Determine the [x, y] coordinate at the center of the cell enclosing the given text.  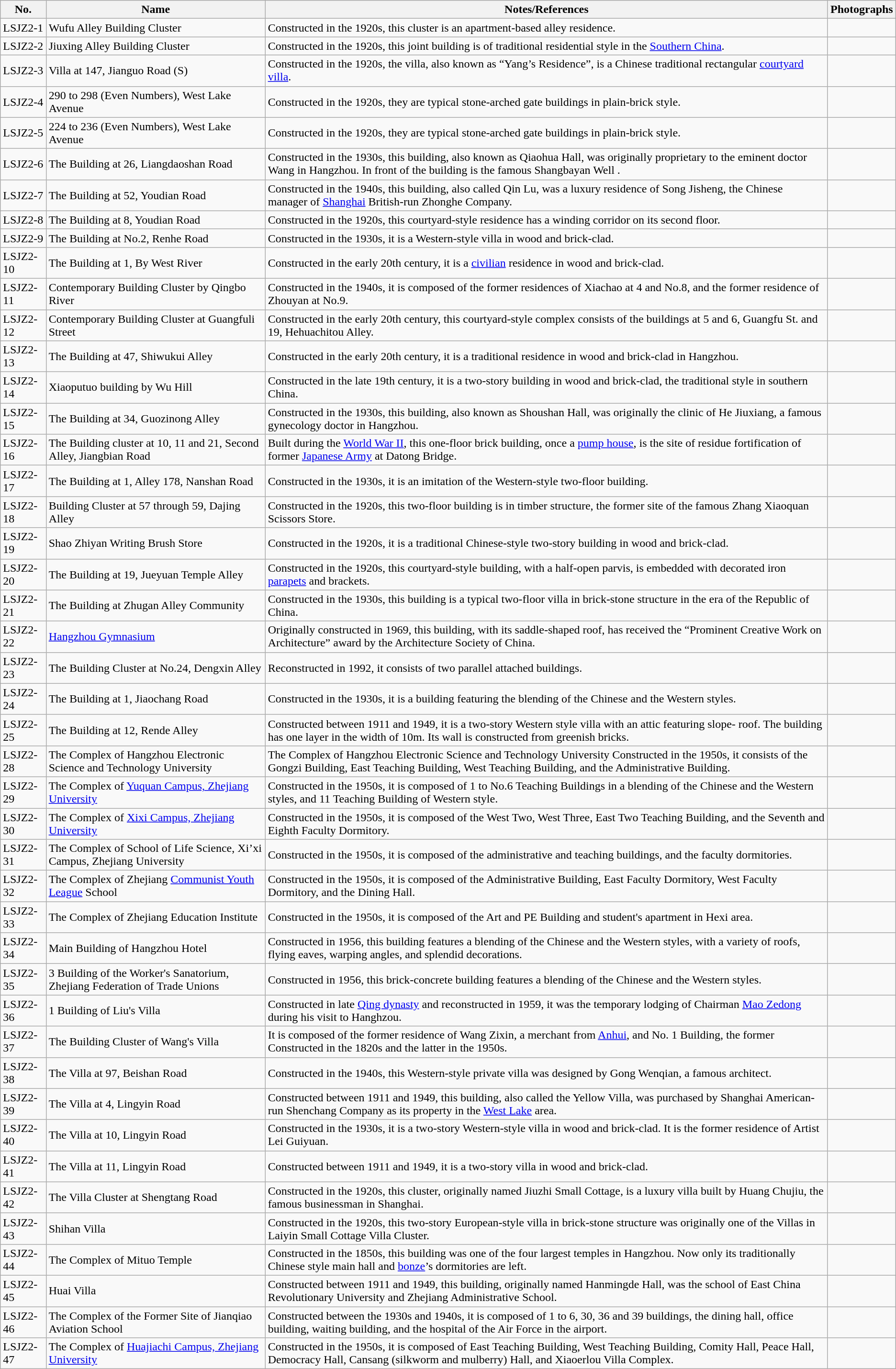
The Complex of Yuquan Campus, Zhejiang University [156, 792]
The Building at 26, Liangdaoshan Road [156, 164]
LSJZ2-10 [23, 262]
LSJZ2-24 [23, 699]
LSJZ2-15 [23, 419]
Villa at 147, Jianguo Road (S) [156, 71]
3 Building of the Worker's Sanatorium, Zhejiang Federation of Trade Unions [156, 980]
The Complex of Huajiachi Campus, Zhejiang University [156, 1353]
Constructed in the 1920s, this courtyard-style building, with a half-open parvis, is embedded with decorated iron parapets and brackets. [547, 575]
LSJZ2-34 [23, 948]
The Complex of School of Life Science, Xi’xi Campus, Zhejiang University [156, 855]
Constructed in the 1950s, it is composed of the West Two, West Three, East Two Teaching Building, and the Seventh and Eighth Faculty Dormitory. [547, 824]
The Building at 1, By West River [156, 262]
LSJZ2-11 [23, 294]
The Complex of Zhejiang Education Institute [156, 917]
Huai Villa [156, 1291]
The Building at 1, Alley 178, Nanshan Road [156, 481]
Constructed in the 1940s, it is composed of the former residences of Xiachao at 4 and No.8, and the former residence of Zhouyan at No.9. [547, 294]
LSJZ2-8 [23, 220]
LSJZ2-44 [23, 1259]
LSJZ2-2 [23, 46]
LSJZ2-16 [23, 450]
LSJZ2-6 [23, 164]
LSJZ2-22 [23, 637]
LSJZ2-32 [23, 886]
Constructed in the 1920s, it is a traditional Chinese-style two-story building in wood and brick-clad. [547, 543]
LSJZ2-35 [23, 980]
Photographs [862, 10]
LSJZ2-4 [23, 102]
LSJZ2-13 [23, 356]
LSJZ2-5 [23, 133]
The Building at No.2, Renhe Road [156, 238]
The Villa at 10, Lingyin Road [156, 1135]
The Building Cluster at No.24, Dengxin Alley [156, 668]
The Villa at 97, Beishan Road [156, 1073]
Constructed in the 1940s, this Western-style private villa was designed by Gong Wenqian, a famous architect. [547, 1073]
LSJZ2-36 [23, 1010]
Constructed in the 1950s, it is composed of the Art and PE Building and student's apartment in Hexi area. [547, 917]
LSJZ2-43 [23, 1229]
The Complex of Zhejiang Communist Youth League School [156, 886]
The Complex of Xixi Campus, Zhejiang University [156, 824]
LSJZ2-30 [23, 824]
Reconstructed in 1992, it consists of two parallel attached buildings. [547, 668]
Constructed in the 1920s, the villa, also known as “Yang’s Residence”, is a Chinese traditional rectangular courtyard villa. [547, 71]
LSJZ2-42 [23, 1197]
LSJZ2-7 [23, 195]
LSJZ2-38 [23, 1073]
LSJZ2-33 [23, 917]
The Building at 12, Rende Alley [156, 730]
LSJZ2-14 [23, 388]
The Complex of Hangzhou Electronic Science and Technology University [156, 761]
Building Cluster at 57 through 59, Dajing Alley [156, 512]
LSJZ2-37 [23, 1042]
Xiaoputuo building by Wu Hill [156, 388]
LSJZ2-3 [23, 71]
LSJZ2-46 [23, 1322]
Constructed in the 1920s, this cluster is an apartment-based alley residence. [547, 28]
The Building at 47, Shiwukui Alley [156, 356]
224 to 236 (Even Numbers), West Lake Avenue [156, 133]
Constructed in the early 20th century, this courtyard-style complex consists of the buildings at 5 and 6, Guangfu St. and 19, Hehuachitou Alley. [547, 325]
The Building cluster at 10, 11 and 21, Second Alley, Jiangbian Road [156, 450]
The Complex of the Former Site of Jianqiao Aviation School [156, 1322]
Constructed in the early 20th century, it is a civilian residence in wood and brick-clad. [547, 262]
The Building at 19, Jueyuan Temple Alley [156, 575]
LSJZ2-28 [23, 761]
Constructed in late Qing dynasty and reconstructed in 1959, it was the temporary lodging of Chairman Mao Zedong during his visit to Hanghzou. [547, 1010]
Constructed in the 1950s, it is composed of the Administrative Building, East Faculty Dormitory, West Faculty Dormitory, and the Dining Hall. [547, 886]
LSJZ2-19 [23, 543]
Constructed in the early 20th century, it is a traditional residence in wood and brick-clad in Hangzhou. [547, 356]
The Building at 1, Jiaochang Road [156, 699]
Constructed in the 1920s, this two-floor building is in timber structure, the former site of the famous Zhang Xiaoquan Scissors Store. [547, 512]
LSJZ2-21 [23, 605]
290 to 298 (Even Numbers), West Lake Avenue [156, 102]
The Building at 34, Guozinong Alley [156, 419]
LSJZ2-47 [23, 1353]
Hangzhou Gymnasium [156, 637]
Name [156, 10]
LSJZ2-20 [23, 575]
Constructed in the 1930s, it is an imitation of the Western-style two-floor building. [547, 481]
Constructed in the 1930s, it is a two-story Western-style villa in wood and brick-clad. It is the former residence of Artist Lei Guiyuan. [547, 1135]
LSJZ2-9 [23, 238]
Jiuxing Alley Building Cluster [156, 46]
The Building at Zhugan Alley Community [156, 605]
Constructed in the 1950s, it is composed of the administrative and teaching buildings, and the faculty dormitories. [547, 855]
Main Building of Hangzhou Hotel [156, 948]
Constructed in the 1930s, it is a Western-style villa in wood and brick-clad. [547, 238]
LSJZ2-45 [23, 1291]
Shihan Villa [156, 1229]
Contemporary Building Cluster by Qingbo River [156, 294]
Notes/References [547, 10]
The Villa at 4, Lingyin Road [156, 1104]
LSJZ2-29 [23, 792]
LSJZ2-17 [23, 481]
The Building Cluster of Wang's Villa [156, 1042]
Constructed in the 1920s, this courtyard-style residence has a winding corridor on its second floor. [547, 220]
LSJZ2-39 [23, 1104]
Contemporary Building Cluster at Guangfuli Street [156, 325]
LSJZ2-12 [23, 325]
LSJZ2-41 [23, 1166]
Constructed in the 1930s, this building is a typical two-floor villa in brick-stone structure in the era of the Republic of China. [547, 605]
The Villa at 11, Lingyin Road [156, 1166]
The Complex of Mituo Temple [156, 1259]
LSJZ2-40 [23, 1135]
LSJZ2-1 [23, 28]
LSJZ2-23 [23, 668]
LSJZ2-25 [23, 730]
LSJZ2-18 [23, 512]
Constructed between 1911 and 1949, it is a two-story villa in wood and brick-clad. [547, 1166]
The Building at 8, Youdian Road [156, 220]
The Villa Cluster at Shengtang Road [156, 1197]
No. [23, 10]
Constructed in the 1930s, it is a building featuring the blending of the Chinese and the Western styles. [547, 699]
Shao Zhiyan Writing Brush Store [156, 543]
LSJZ2-31 [23, 855]
Constructed in the 1920s, this joint building is of traditional residential style in the Southern China. [547, 46]
1 Building of Liu's Villa [156, 1010]
The Building at 52, Youdian Road [156, 195]
Constructed in the late 19th century, it is a two-story building in wood and brick-clad, the traditional style in southern China. [547, 388]
Constructed in 1956, this brick-concrete building features a blending of the Chinese and the Western styles. [547, 980]
Wufu Alley Building Cluster [156, 28]
